Capture the cell that displays the provided text and extract its [X, Y] central coordinate. 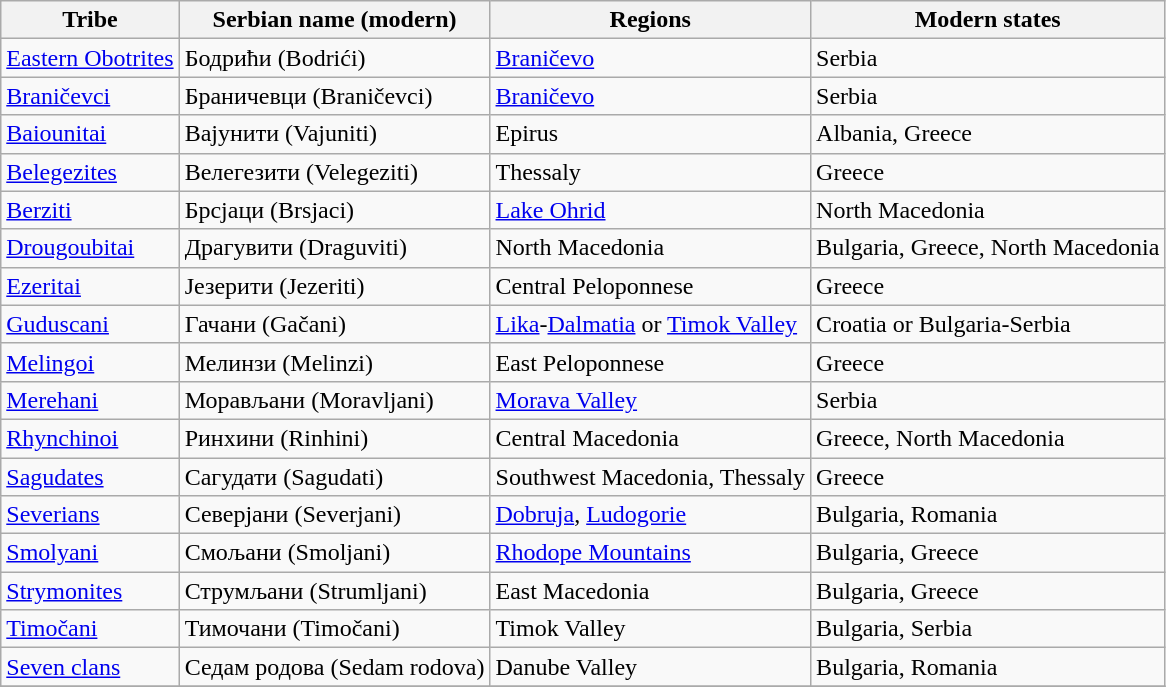
Гачани (Gačani) [334, 324]
Eastern Obotrites [90, 58]
Сагудати (Sagudati) [334, 477]
Тимочани (Timočani) [334, 629]
Морављани (Moravljani) [334, 400]
Ринхини (Rinhini) [334, 438]
Sagudates [90, 477]
Central Peloponnese [650, 286]
Melingoi [90, 362]
Језерити (Jezeriti) [334, 286]
Danube Valley [650, 667]
Timok Valley [650, 629]
Lika-Dalmatia or Timok Valley [650, 324]
Брсјаци (Brsjaci) [334, 210]
Baiounitai [90, 134]
Tribe [90, 20]
Strymonites [90, 591]
Rhodope Mountains [650, 553]
Rhynchinoi [90, 438]
Ezeritai [90, 286]
Merehani [90, 400]
Severians [90, 515]
Мелинзи (Melinzi) [334, 362]
Belegezites [90, 172]
Северјани (Severjani) [334, 515]
Dobruja, Ludogorie [650, 515]
East Macedonia [650, 591]
Драгувити (Draguviti) [334, 248]
Braničevci [90, 96]
Браничевци (Braničevci) [334, 96]
Струмљани (Strumljani) [334, 591]
Epirus [650, 134]
Southwest Macedonia, Thessaly [650, 477]
East Peloponnese [650, 362]
Велегезити (Velegeziti) [334, 172]
Croatia or Bulgaria-Serbia [988, 324]
Бодрићи (Bodrići) [334, 58]
Guduscani [90, 324]
Timočani [90, 629]
Lake Ohrid [650, 210]
Smolyani [90, 553]
Central Macedonia [650, 438]
Bulgaria, Serbia [988, 629]
Seven clans [90, 667]
Albania, Greece [988, 134]
Drougoubitai [90, 248]
Смољани (Smoljani) [334, 553]
Regions [650, 20]
Modern states [988, 20]
Berziti [90, 210]
Вајунити (Vajuniti) [334, 134]
Greece, North Macedonia [988, 438]
Morava Valley [650, 400]
Serbian name (modern) [334, 20]
Bulgaria, Greece, North Macedonia [988, 248]
Thessaly [650, 172]
Седам родова (Sedam rodova) [334, 667]
